From the cell containing the given text, extract its center point as (X, Y) coordinate. 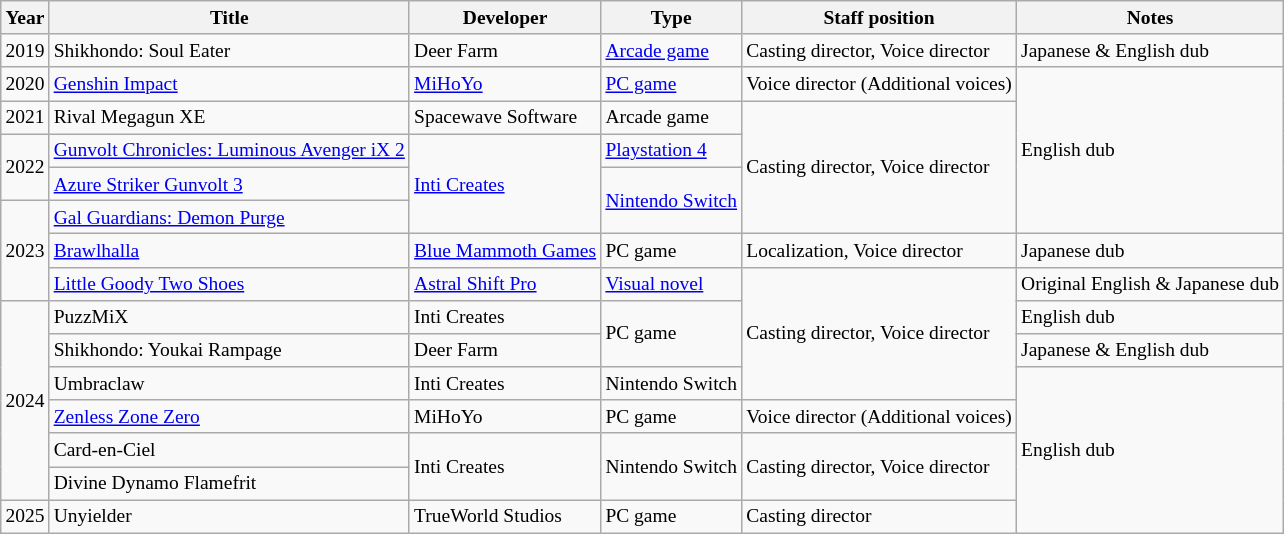
TrueWorld Studios (504, 516)
Zenless Zone Zero (229, 416)
Card-en-Ciel (229, 450)
Brawlhalla (229, 250)
Playstation 4 (672, 150)
2019 (25, 50)
Visual novel (672, 284)
Rival Megagun XE (229, 118)
Staff position (880, 18)
Shikhondo: Soul Eater (229, 50)
Shikhondo: Youkai Rampage (229, 350)
Blue Mammoth Games (504, 250)
Type (672, 18)
Gal Guardians: Demon Purge (229, 216)
2020 (25, 84)
Genshin Impact (229, 84)
2021 (25, 118)
Little Goody Two Shoes (229, 284)
2023 (25, 250)
Gunvolt Chronicles: Luminous Avenger iX 2 (229, 150)
Spacewave Software (504, 118)
Notes (1150, 18)
Localization, Voice director (880, 250)
2024 (25, 400)
PuzzMiX (229, 316)
2022 (25, 168)
Astral Shift Pro (504, 284)
Japanese dub (1150, 250)
Azure Striker Gunvolt 3 (229, 184)
2025 (25, 516)
Developer (504, 18)
Year (25, 18)
Casting director (880, 516)
Title (229, 18)
Umbraclaw (229, 384)
Original English & Japanese dub (1150, 284)
Divine Dynamo Flamefrit (229, 484)
Unyielder (229, 516)
